Extract the (x, y) coordinate from the center of the cell holding the provided text.  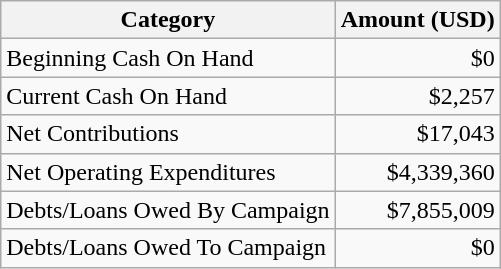
$17,043 (418, 134)
$7,855,009 (418, 210)
Amount (USD) (418, 20)
$4,339,360 (418, 172)
Debts/Loans Owed To Campaign (168, 248)
Debts/Loans Owed By Campaign (168, 210)
Category (168, 20)
$2,257 (418, 96)
Beginning Cash On Hand (168, 58)
Net Operating Expenditures (168, 172)
Net Contributions (168, 134)
Current Cash On Hand (168, 96)
